Search for the cell housing the specified text and yield its [X, Y] center coordinate. 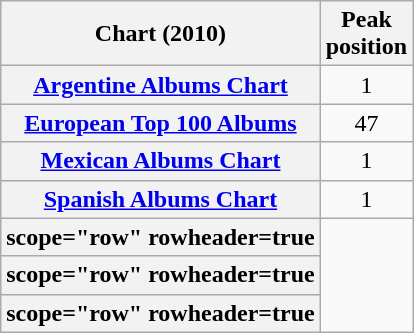
Chart (2010) [160, 34]
Spanish Albums Chart [160, 199]
Peakposition [366, 34]
Argentine Albums Chart [160, 85]
Mexican Albums Chart [160, 161]
47 [366, 123]
European Top 100 Albums [160, 123]
